For the text-containing cell, return its midpoint in [X, Y] coordinate format. 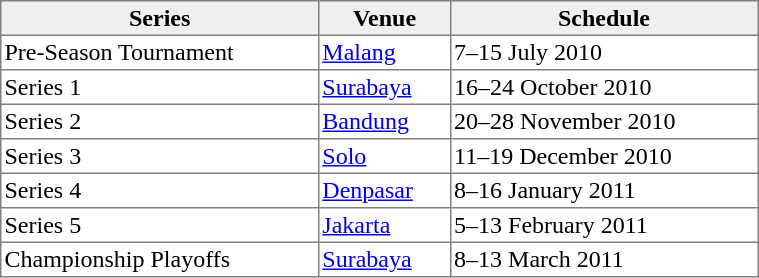
Schedule [604, 18]
Series 3 [160, 156]
5–13 February 2011 [604, 225]
Series 5 [160, 225]
16–24 October 2010 [604, 87]
Venue [385, 18]
8–13 March 2011 [604, 259]
Championship Playoffs [160, 259]
11–19 December 2010 [604, 156]
Pre-Season Tournament [160, 52]
20–28 November 2010 [604, 121]
Series [160, 18]
Bandung [385, 121]
8–16 January 2011 [604, 190]
7–15 July 2010 [604, 52]
Series 2 [160, 121]
Denpasar [385, 190]
Jakarta [385, 225]
Malang [385, 52]
Series 4 [160, 190]
Solo [385, 156]
Series 1 [160, 87]
